Detect which cell encompasses the target text, then output its [x, y] center coordinate. 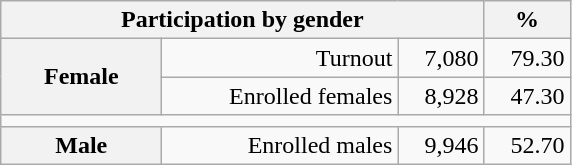
Enrolled males [280, 145]
9,946 [441, 145]
Male [82, 145]
52.70 [527, 145]
% [527, 20]
Enrolled females [280, 96]
7,080 [441, 58]
8,928 [441, 96]
Turnout [280, 58]
Female [82, 77]
Participation by gender [242, 20]
47.30 [527, 96]
79.30 [527, 58]
